Return (X, Y) of the center of cell containing provided text 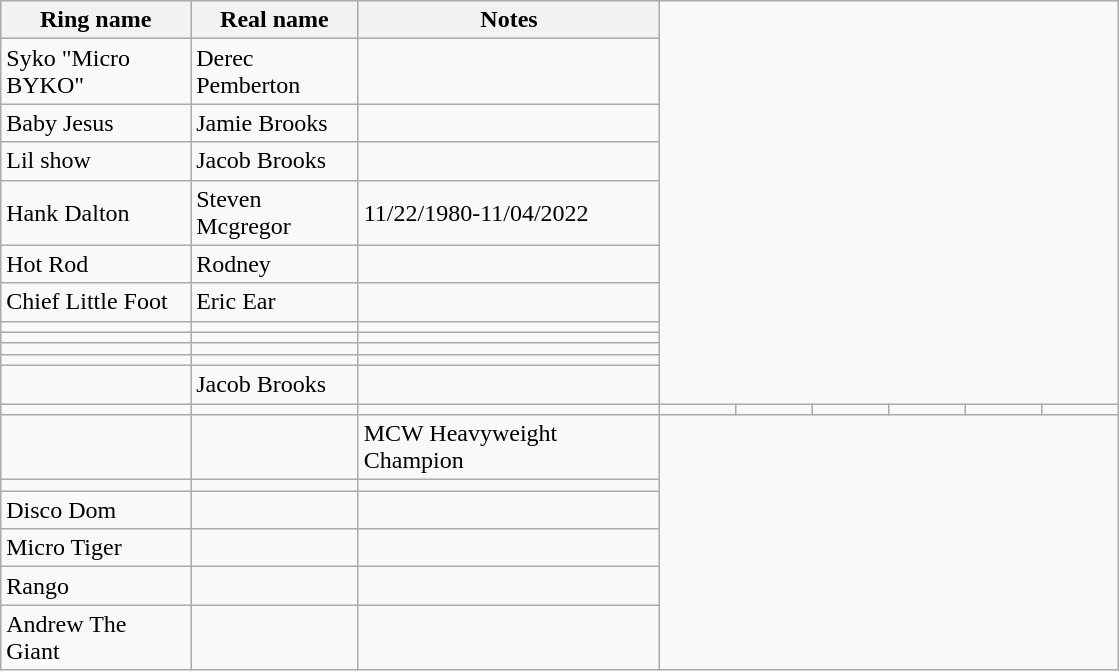
Derec Pemberton (275, 72)
Disco Dom (96, 510)
MCW Heavyweight Champion (509, 448)
Eric Ear (275, 302)
Baby Jesus (96, 123)
Andrew The Giant (96, 638)
Steven Mcgregor (275, 212)
Real name (275, 20)
Lil show (96, 161)
11/22/1980-11/04/2022 (509, 212)
Hank Dalton (96, 212)
Ring name (96, 20)
Notes (509, 20)
Rango (96, 586)
Chief Little Foot (96, 302)
Rodney (275, 264)
Micro Tiger (96, 548)
Syko "Micro BYKO" (96, 72)
Jamie Brooks (275, 123)
Hot Rod (96, 264)
